Determine the (x, y) coordinate at the center of the cell enclosing the given text.  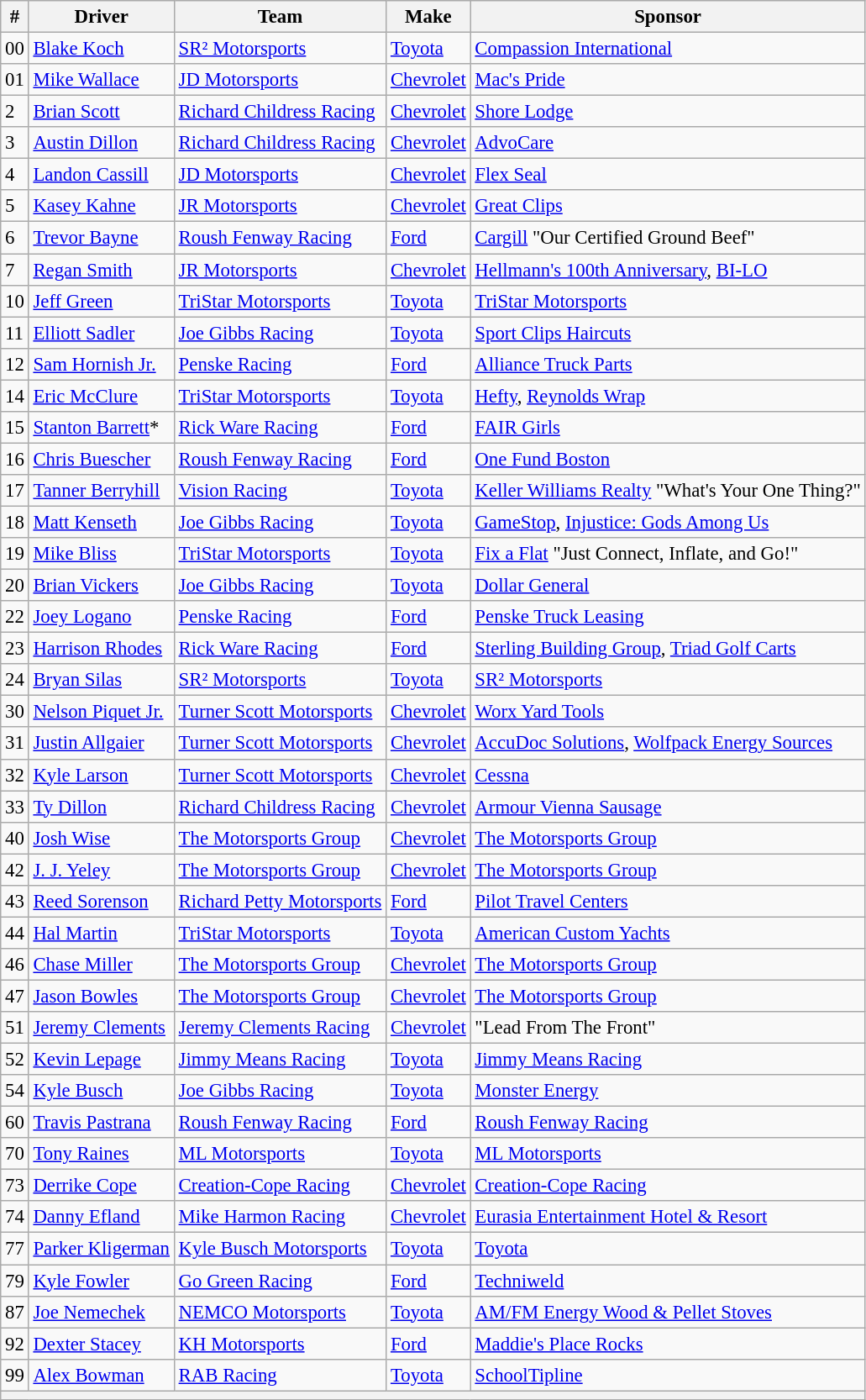
79 (15, 1281)
22 (15, 617)
30 (15, 712)
Tony Raines (101, 1154)
Fix a Flat "Just Connect, Inflate, and Go!" (668, 554)
Keller Williams Realty "What's Your One Thing?" (668, 491)
12 (15, 364)
Mike Wallace (101, 80)
73 (15, 1186)
40 (15, 838)
24 (15, 680)
Worx Yard Tools (668, 712)
Regan Smith (101, 270)
Jason Bowles (101, 996)
Ty Dillon (101, 807)
Mac's Pride (668, 80)
Brian Scott (101, 112)
"Lead From The Front" (668, 1028)
20 (15, 586)
Shore Lodge (668, 112)
Kasey Kahne (101, 206)
Compassion International (668, 49)
52 (15, 1060)
6 (15, 238)
Derrike Cope (101, 1186)
RAB Racing (280, 1375)
Alliance Truck Parts (668, 364)
23 (15, 649)
Matt Kenseth (101, 522)
16 (15, 459)
Hefty, Reynolds Wrap (668, 396)
46 (15, 965)
17 (15, 491)
Jeremy Clements Racing (280, 1028)
Eurasia Entertainment Hotel & Resort (668, 1218)
Josh Wise (101, 838)
77 (15, 1249)
Techniweld (668, 1281)
Armour Vienna Sausage (668, 807)
Chris Buescher (101, 459)
44 (15, 933)
Pilot Travel Centers (668, 902)
Mike Harmon Racing (280, 1218)
99 (15, 1375)
Hellmann's 100th Anniversary, BI-LO (668, 270)
11 (15, 333)
Harrison Rhodes (101, 649)
92 (15, 1344)
Go Green Racing (280, 1281)
Vision Racing (280, 491)
Sterling Building Group, Triad Golf Carts (668, 649)
Justin Allgaier (101, 744)
Joey Logano (101, 617)
74 (15, 1218)
Brian Vickers (101, 586)
Nelson Piquet Jr. (101, 712)
60 (15, 1123)
AdvoCare (668, 143)
19 (15, 554)
70 (15, 1154)
Joe Nemechek (101, 1312)
Reed Sorenson (101, 902)
FAIR Girls (668, 428)
Sponsor (668, 17)
43 (15, 902)
Alex Bowman (101, 1375)
J. J. Yeley (101, 870)
31 (15, 744)
Mike Bliss (101, 554)
Austin Dillon (101, 143)
Penske Truck Leasing (668, 617)
7 (15, 270)
47 (15, 996)
Richard Petty Motorsports (280, 902)
3 (15, 143)
Jeff Green (101, 301)
Kevin Lepage (101, 1060)
42 (15, 870)
Chase Miller (101, 965)
SchoolTipline (668, 1375)
87 (15, 1312)
5 (15, 206)
Landon Cassill (101, 175)
Dexter Stacey (101, 1344)
Sam Hornish Jr. (101, 364)
Jeremy Clements (101, 1028)
AccuDoc Solutions, Wolfpack Energy Sources (668, 744)
Blake Koch (101, 49)
NEMCO Motorsports (280, 1312)
Trevor Bayne (101, 238)
KH Motorsports (280, 1344)
15 (15, 428)
Make (428, 17)
Stanton Barrett* (101, 428)
American Custom Yachts (668, 933)
51 (15, 1028)
Great Clips (668, 206)
Monster Energy (668, 1091)
4 (15, 175)
Elliott Sadler (101, 333)
Cargill "Our Certified Ground Beef" (668, 238)
14 (15, 396)
00 (15, 49)
01 (15, 80)
Kyle Busch Motorsports (280, 1249)
Driver (101, 17)
Flex Seal (668, 175)
Tanner Berryhill (101, 491)
Dollar General (668, 586)
Kyle Fowler (101, 1281)
33 (15, 807)
10 (15, 301)
Eric McClure (101, 396)
Team (280, 17)
Kyle Busch (101, 1091)
Maddie's Place Rocks (668, 1344)
Kyle Larson (101, 775)
GameStop, Injustice: Gods Among Us (668, 522)
Danny Efland (101, 1218)
# (15, 17)
2 (15, 112)
Cessna (668, 775)
Parker Kligerman (101, 1249)
18 (15, 522)
Sport Clips Haircuts (668, 333)
54 (15, 1091)
One Fund Boston (668, 459)
Travis Pastrana (101, 1123)
AM/FM Energy Wood & Pellet Stoves (668, 1312)
Hal Martin (101, 933)
32 (15, 775)
Bryan Silas (101, 680)
